Extract the (X, Y) coordinate from the center of the cell holding the provided text.  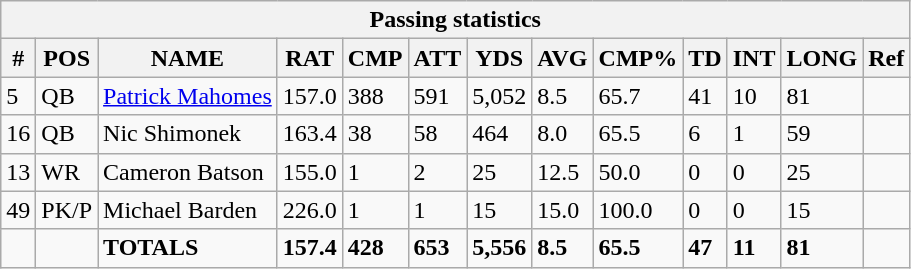
49 (18, 210)
5 (18, 96)
Nic Shimonek (188, 134)
47 (705, 248)
155.0 (310, 172)
591 (438, 96)
8.0 (562, 134)
Passing statistics (456, 20)
NAME (188, 58)
157.4 (310, 248)
TOTALS (188, 248)
POS (67, 58)
157.0 (310, 96)
PK/P (67, 210)
13 (18, 172)
65.7 (638, 96)
41 (705, 96)
CMP% (638, 58)
6 (705, 134)
388 (375, 96)
AVG (562, 58)
10 (754, 96)
100.0 (638, 210)
464 (500, 134)
LONG (822, 58)
5,052 (500, 96)
163.4 (310, 134)
16 (18, 134)
Michael Barden (188, 210)
5,556 (500, 248)
TD (705, 58)
11 (754, 248)
50.0 (638, 172)
ATT (438, 58)
# (18, 58)
Cameron Batson (188, 172)
CMP (375, 58)
INT (754, 58)
Patrick Mahomes (188, 96)
428 (375, 248)
YDS (500, 58)
58 (438, 134)
59 (822, 134)
2 (438, 172)
38 (375, 134)
WR (67, 172)
653 (438, 248)
RAT (310, 58)
12.5 (562, 172)
15.0 (562, 210)
Ref (886, 58)
226.0 (310, 210)
